Capture the cell that displays the provided text and extract its (x, y) central coordinate. 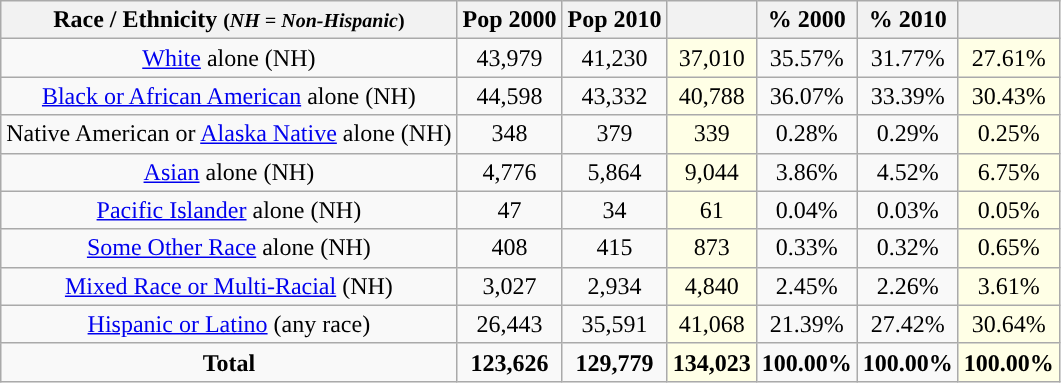
3.86% (806, 172)
Native American or Alaska Native alone (NH) (229, 134)
0.25% (1008, 134)
35.57% (806, 58)
Pop 2010 (614, 20)
41,068 (712, 324)
0.32% (908, 248)
27.61% (1008, 58)
0.04% (806, 210)
43,979 (510, 58)
41,230 (614, 58)
4.52% (908, 172)
30.43% (1008, 96)
% 2000 (806, 20)
415 (614, 248)
34 (614, 210)
30.64% (1008, 324)
26,443 (510, 324)
873 (712, 248)
2.45% (806, 286)
Mixed Race or Multi-Racial (NH) (229, 286)
4,776 (510, 172)
Pop 2000 (510, 20)
36.07% (806, 96)
Hispanic or Latino (any race) (229, 324)
Pacific Islander alone (NH) (229, 210)
Race / Ethnicity (NH = Non-Hispanic) (229, 20)
4,840 (712, 286)
Some Other Race alone (NH) (229, 248)
Black or African American alone (NH) (229, 96)
3.61% (1008, 286)
339 (712, 134)
31.77% (908, 58)
9,044 (712, 172)
61 (712, 210)
2,934 (614, 286)
43,332 (614, 96)
408 (510, 248)
0.29% (908, 134)
0.65% (1008, 248)
0.03% (908, 210)
5,864 (614, 172)
0.05% (1008, 210)
33.39% (908, 96)
White alone (NH) (229, 58)
0.28% (806, 134)
2.26% (908, 286)
40,788 (712, 96)
Asian alone (NH) (229, 172)
35,591 (614, 324)
% 2010 (908, 20)
27.42% (908, 324)
3,027 (510, 286)
348 (510, 134)
44,598 (510, 96)
129,779 (614, 362)
0.33% (806, 248)
379 (614, 134)
21.39% (806, 324)
134,023 (712, 362)
47 (510, 210)
123,626 (510, 362)
Total (229, 362)
37,010 (712, 58)
6.75% (1008, 172)
